Provide the [X, Y] coordinate of the cell's center where the given text is located.  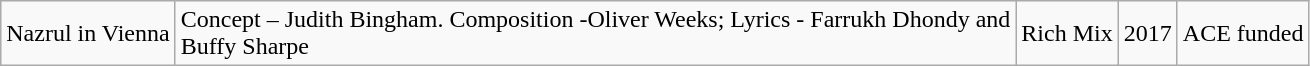
ACE funded [1243, 34]
Nazrul in Vienna [88, 34]
2017 [1148, 34]
Rich Mix [1067, 34]
Concept – Judith Bingham. Composition -Oliver Weeks; Lyrics - Farrukh Dhondy andBuffy Sharpe [596, 34]
